Return the [x, y] coordinate for the center point of the cell that contains the specified text.  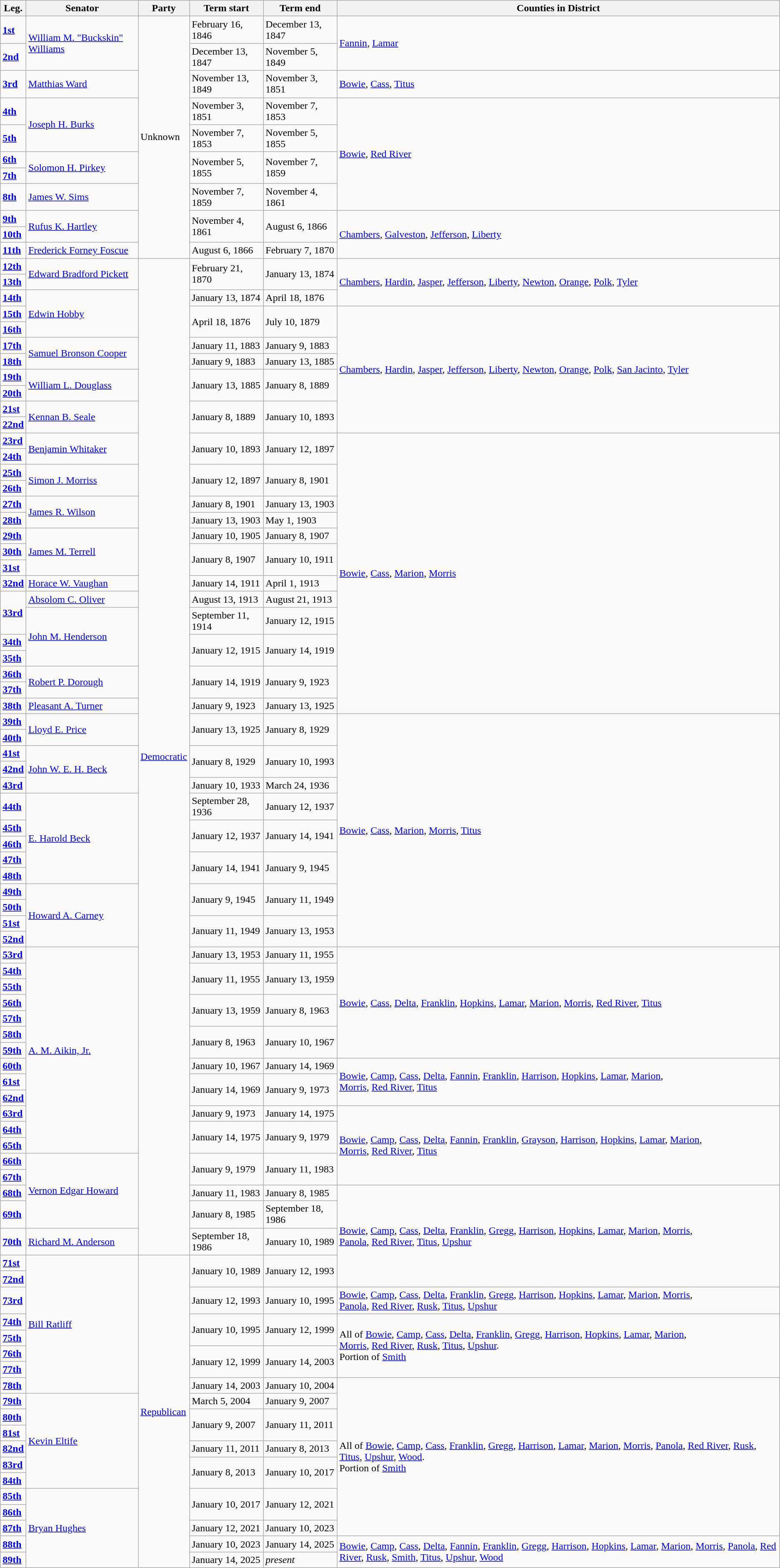
Matthias Ward [82, 84]
Party [164, 8]
52nd [13, 939]
Bowie, Cass, Titus [558, 84]
January 11, 1883 [227, 346]
Robert P. Dorough [82, 682]
Term end [300, 8]
14th [13, 298]
83rd [13, 1465]
Howard A. Carney [82, 915]
January 14, 1911 [227, 584]
September 28, 1936 [227, 807]
80th [13, 1417]
Solomon H. Pirkey [82, 168]
January 10, 1993 [300, 761]
Edward Bradford Pickett [82, 274]
51st [13, 923]
July 10, 1879 [300, 322]
Richard M. Anderson [82, 1241]
88th [13, 1544]
63rd [13, 1114]
37th [13, 690]
Bryan Hughes [82, 1528]
Lloyd E. Price [82, 729]
56th [13, 1002]
39th [13, 721]
January 10, 1905 [227, 536]
68th [13, 1193]
Senator [82, 8]
Pleasant A. Turner [82, 706]
57th [13, 1018]
Horace W. Vaughan [82, 584]
Kennan B. Seale [82, 417]
Bowie, Red River [558, 154]
Bowie, Camp, Cass, Delta, Fannin, Franklin, Harrison, Hopkins, Lamar, Marion,Morris, Red River, Titus [558, 1082]
Leg. [13, 8]
Chambers, Hardin, Jasper, Jefferson, Liberty, Newton, Orange, Polk, San Jacinto, Tyler [558, 369]
82nd [13, 1449]
60th [13, 1066]
September 11, 1914 [227, 621]
31st [13, 568]
March 24, 1936 [300, 785]
81st [13, 1433]
9th [13, 218]
49th [13, 892]
Bowie, Camp, Cass, Delta, Franklin, Gregg, Harrison, Hopkins, Lamar, Marion, Morris,Panola, Red River, Titus, Upshur [558, 1236]
48th [13, 876]
12th [13, 266]
47th [13, 860]
Bowie, Camp, Cass, Delta, Fannin, Franklin, Gregg, Harrison, Hopkins, Lamar, Marion, Morris, Panola, Red River, Rusk, Smith, Titus, Upshur, Wood [558, 1552]
20th [13, 393]
John W. E. H. Beck [82, 769]
November 5, 1849 [300, 57]
Republican [164, 1411]
22nd [13, 425]
March 5, 2004 [227, 1401]
67th [13, 1177]
42nd [13, 769]
86th [13, 1512]
16th [13, 330]
11th [13, 250]
74th [13, 1322]
29th [13, 536]
26th [13, 488]
February 21, 1870 [227, 274]
Unknown [164, 138]
Bowie, Camp, Cass, Delta, Fannin, Franklin, Grayson, Harrison, Hopkins, Lamar, Marion,Morris, Red River, Titus [558, 1145]
1st [13, 30]
21st [13, 409]
Chambers, Hardin, Jasper, Jefferson, Liberty, Newton, Orange, Polk, Tyler [558, 282]
E. Harold Beck [82, 839]
Vernon Edgar Howard [82, 1190]
Term start [227, 8]
46th [13, 844]
69th [13, 1215]
6th [13, 160]
25th [13, 472]
3rd [13, 84]
Bowie, Camp, Cass, Delta, Franklin, Gregg, Harrison, Hopkins, Lamar, Marion, Morris,Panola, Red River, Rusk, Titus, Upshur [558, 1300]
A. M. Aikin, Jr. [82, 1050]
23rd [13, 441]
19th [13, 377]
Fannin, Lamar [558, 43]
84th [13, 1480]
present [300, 1560]
13th [13, 282]
36th [13, 674]
All of Bowie, Camp, Cass, Delta, Franklin, Gregg, Harrison, Hopkins, Lamar, Marion,Morris, Red River, Rusk, Titus, Upshur.Portion of Smith [558, 1345]
75th [13, 1338]
Kevin Eltife [82, 1441]
65th [13, 1145]
53rd [13, 955]
Bowie, Cass, Marion, Morris [558, 573]
62nd [13, 1098]
76th [13, 1354]
43rd [13, 785]
32nd [13, 584]
January 10, 1933 [227, 785]
73rd [13, 1300]
41st [13, 753]
77th [13, 1370]
William L. Douglass [82, 385]
18th [13, 361]
85th [13, 1496]
64th [13, 1130]
Edwin Hobby [82, 314]
Counties in District [558, 8]
James W. Sims [82, 197]
Bowie, Cass, Marion, Morris, Titus [558, 830]
55th [13, 987]
January 10, 1911 [300, 560]
78th [13, 1385]
38th [13, 706]
Joseph H. Burks [82, 125]
54th [13, 971]
August 13, 1913 [227, 599]
15th [13, 314]
40th [13, 737]
7th [13, 175]
May 1, 1903 [300, 520]
58th [13, 1034]
79th [13, 1401]
John M. Henderson [82, 637]
April 1, 1913 [300, 584]
Simon J. Morriss [82, 480]
10th [13, 234]
August 21, 1913 [300, 599]
4th [13, 111]
35th [13, 658]
James M. Terrell [82, 552]
James R. Wilson [82, 512]
Frederick Forney Foscue [82, 250]
8th [13, 197]
November 13, 1849 [227, 84]
44th [13, 807]
Rufus K. Hartley [82, 226]
Bowie, Cass, Delta, Franklin, Hopkins, Lamar, Marion, Morris, Red River, Titus [558, 1002]
28th [13, 520]
February 7, 1870 [300, 250]
33rd [13, 613]
Absolom C. Oliver [82, 599]
87th [13, 1528]
February 16, 1846 [227, 30]
34th [13, 642]
45th [13, 828]
50th [13, 907]
January 10, 2004 [300, 1385]
17th [13, 346]
70th [13, 1241]
61st [13, 1082]
27th [13, 504]
William M. "Buckskin" Williams [82, 43]
72nd [13, 1279]
71st [13, 1263]
59th [13, 1050]
66th [13, 1161]
24th [13, 456]
Samuel Bronson Cooper [82, 353]
5th [13, 138]
Chambers, Galveston, Jefferson, Liberty [558, 234]
All of Bowie, Camp, Cass, Franklin, Gregg, Harrison, Lamar, Marion, Morris, Panola, Red River, Rusk, Titus, Upshur, Wood.Portion of Smith [558, 1457]
Bill Ratliff [82, 1324]
Benjamin Whitaker [82, 448]
2nd [13, 57]
30th [13, 552]
Democratic [164, 757]
89th [13, 1560]
